Locate the cell with the specified text and output its (x, y) center coordinate. 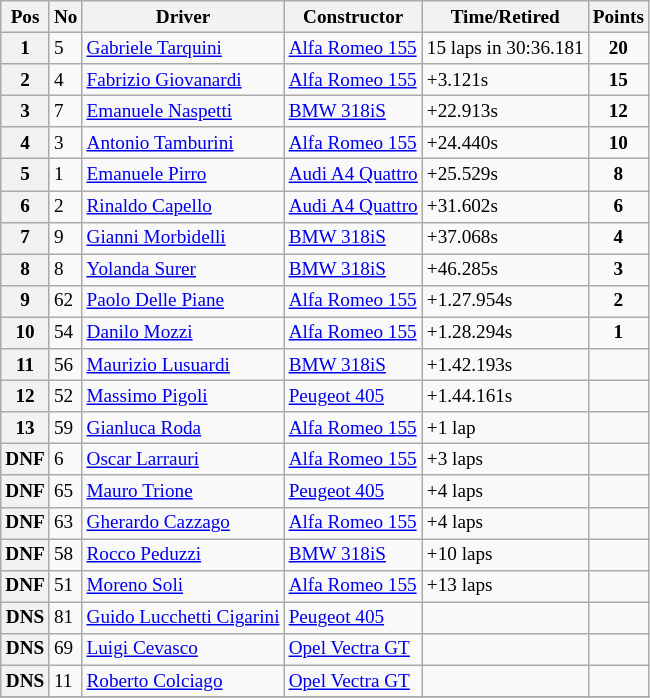
+1.27.954s (505, 301)
+46.285s (505, 270)
+1 lap (505, 428)
Antonio Tamburini (183, 143)
Rocco Peduzzi (183, 554)
Paolo Delle Piane (183, 301)
Luigi Cevasco (183, 649)
+25.529s (505, 175)
Pos (26, 17)
+3 laps (505, 460)
Mauro Trione (183, 491)
+10 laps (505, 554)
Driver (183, 17)
+1.28.294s (505, 333)
Guido Lucchetti Cigarini (183, 618)
15 (618, 80)
Danilo Mozzi (183, 333)
Roberto Colciago (183, 681)
Gianluca Roda (183, 428)
+1.44.161s (505, 396)
Maurizio Lusuardi (183, 365)
+31.602s (505, 206)
65 (66, 491)
Massimo Pigoli (183, 396)
13 (26, 428)
Gabriele Tarquini (183, 48)
20 (618, 48)
Fabrizio Giovanardi (183, 80)
52 (66, 396)
+1.42.193s (505, 365)
Emanuele Naspetti (183, 111)
Oscar Larrauri (183, 460)
Emanuele Pirro (183, 175)
63 (66, 523)
Time/Retired (505, 17)
56 (66, 365)
+13 laps (505, 586)
+22.913s (505, 111)
58 (66, 554)
15 laps in 30:36.181 (505, 48)
Yolanda Surer (183, 270)
Gherardo Cazzago (183, 523)
59 (66, 428)
Moreno Soli (183, 586)
Gianni Morbidelli (183, 238)
Points (618, 17)
51 (66, 586)
+24.440s (505, 143)
81 (66, 618)
+3.121s (505, 80)
No (66, 17)
Rinaldo Capello (183, 206)
54 (66, 333)
+37.068s (505, 238)
69 (66, 649)
62 (66, 301)
Constructor (353, 17)
